Extract the (X, Y) coordinate from the center of the cell holding the provided text.  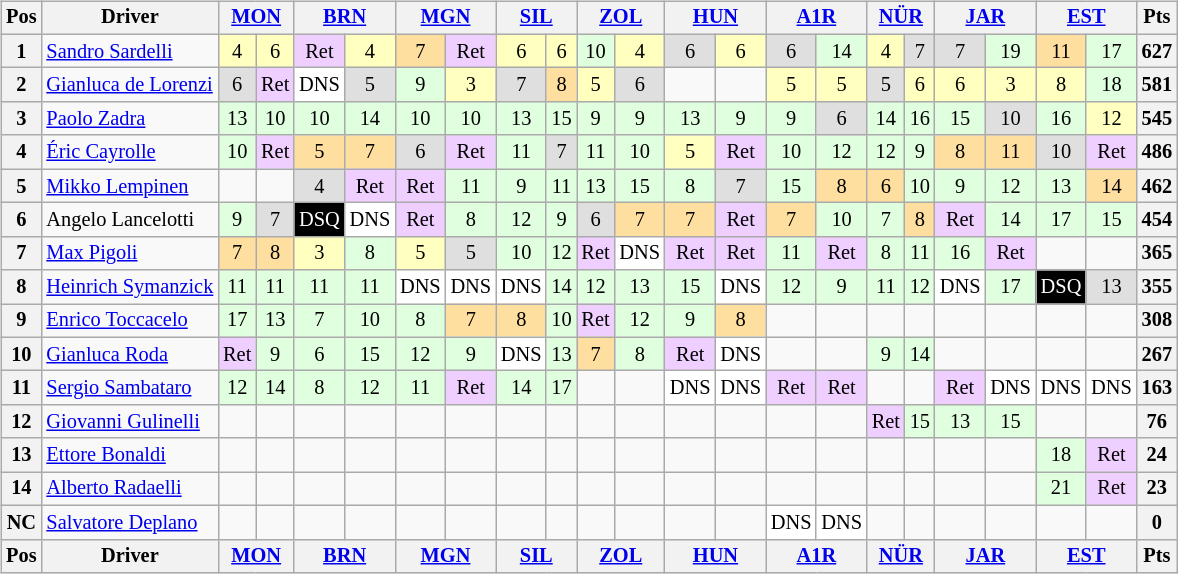
462 (1157, 186)
Giovanni Gulinelli (130, 422)
NC (21, 522)
Alberto Radaelli (130, 489)
Heinrich Symanzick (130, 287)
0 (1157, 522)
308 (1157, 321)
Gianluca de Lorenzi (130, 85)
Gianluca Roda (130, 354)
545 (1157, 119)
Paolo Zadra (130, 119)
19 (1010, 51)
21 (1061, 489)
Max Pigoli (130, 253)
627 (1157, 51)
267 (1157, 354)
365 (1157, 253)
163 (1157, 388)
Salvatore Deplano (130, 522)
454 (1157, 220)
355 (1157, 287)
581 (1157, 85)
76 (1157, 422)
Ettore Bonaldi (130, 455)
Éric Cayrolle (130, 152)
486 (1157, 152)
1 (21, 51)
2 (21, 85)
Enrico Toccacelo (130, 321)
Sandro Sardelli (130, 51)
Mikko Lempinen (130, 186)
Angelo Lancelotti (130, 220)
Sergio Sambataro (130, 388)
23 (1157, 489)
24 (1157, 455)
